From the cell containing the given text, extract its center point as (x, y) coordinate. 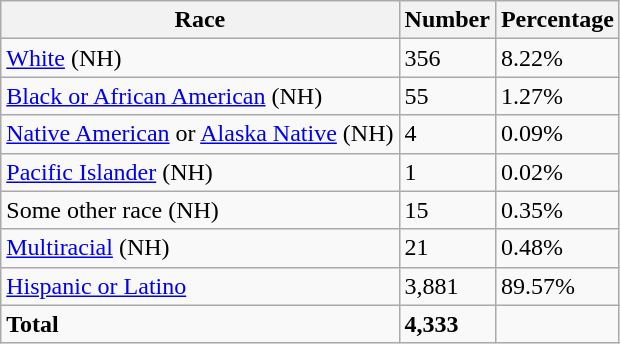
Hispanic or Latino (200, 286)
Total (200, 324)
Native American or Alaska Native (NH) (200, 134)
Percentage (557, 20)
Number (447, 20)
Multiracial (NH) (200, 248)
3,881 (447, 286)
55 (447, 96)
4 (447, 134)
8.22% (557, 58)
0.48% (557, 248)
Some other race (NH) (200, 210)
0.02% (557, 172)
0.35% (557, 210)
0.09% (557, 134)
4,333 (447, 324)
356 (447, 58)
Black or African American (NH) (200, 96)
White (NH) (200, 58)
15 (447, 210)
1.27% (557, 96)
Race (200, 20)
Pacific Islander (NH) (200, 172)
89.57% (557, 286)
1 (447, 172)
21 (447, 248)
